Return (X, Y) of the center of cell containing provided text 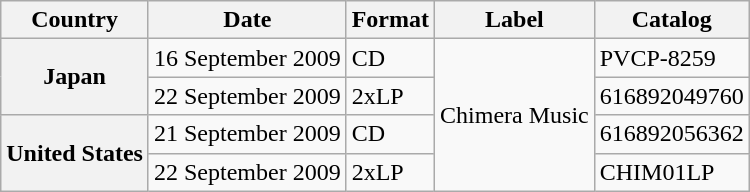
616892056362 (672, 134)
PVCP-8259 (672, 58)
United States (75, 153)
CHIM01LP (672, 172)
Chimera Music (515, 115)
Country (75, 20)
21 September 2009 (247, 134)
Label (515, 20)
16 September 2009 (247, 58)
Japan (75, 77)
Format (390, 20)
Date (247, 20)
616892049760 (672, 96)
Catalog (672, 20)
